Pinpoint the cell where the given text exists, returning its [X, Y] midpoint coordinate. 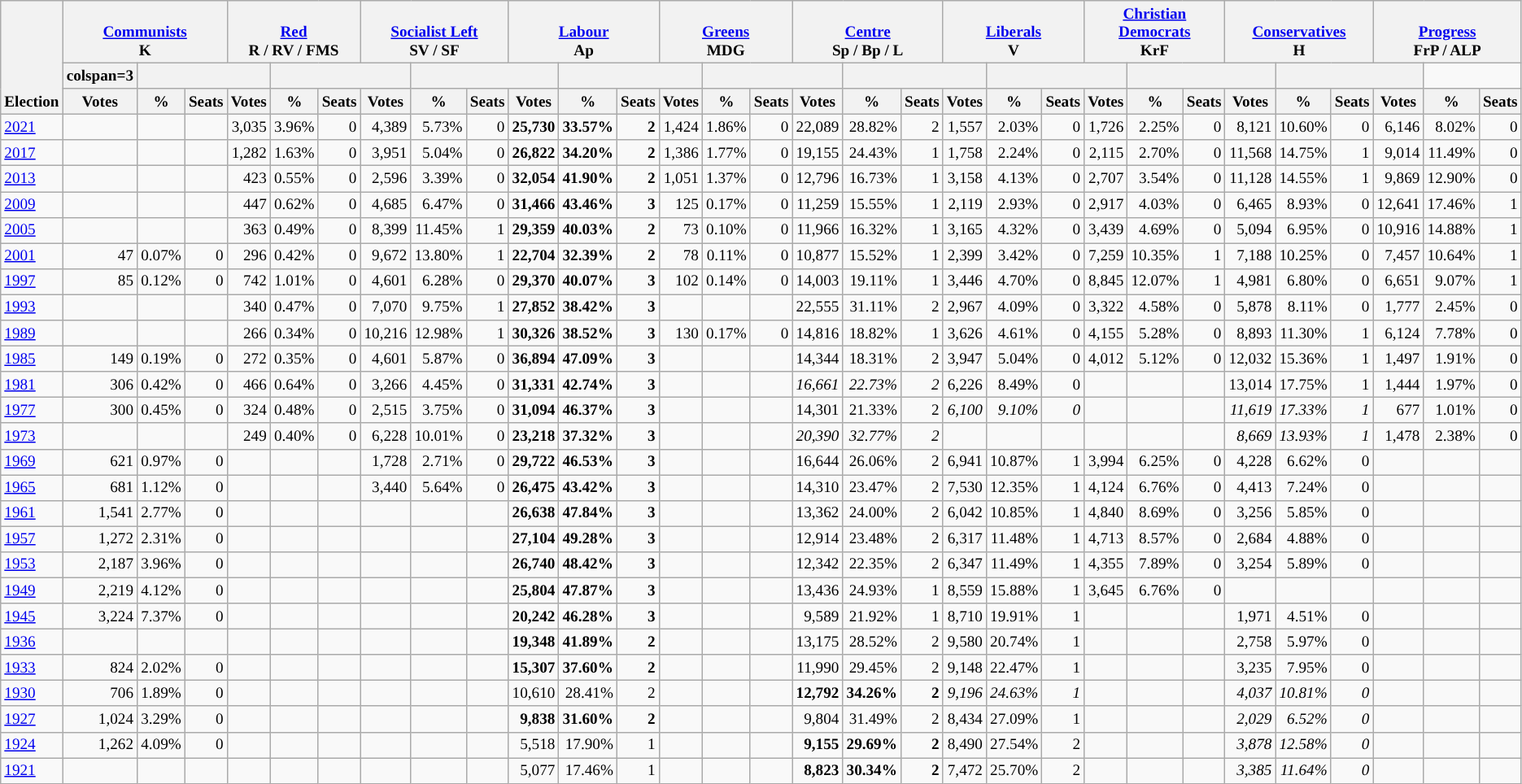
7,259 [1106, 256]
9.07% [1451, 281]
25,804 [534, 590]
1989 [32, 333]
46.37% [588, 411]
4.70% [1014, 281]
2009 [32, 204]
25.70% [1014, 770]
26,740 [534, 564]
3,256 [1250, 513]
447 [249, 204]
1.89% [161, 694]
1,051 [680, 179]
272 [249, 359]
2,515 [386, 411]
40.07% [588, 281]
3,235 [1250, 668]
9,148 [965, 668]
0.14% [726, 281]
249 [249, 436]
0.12% [161, 281]
3,165 [965, 230]
4,012 [1106, 359]
2017 [32, 153]
11.45% [438, 230]
14.88% [1451, 230]
5.73% [438, 127]
12,342 [818, 564]
6,100 [965, 411]
29.69% [872, 745]
78 [680, 256]
3,266 [386, 385]
324 [249, 411]
20.74% [1014, 642]
15,307 [534, 668]
2005 [32, 230]
8.69% [1155, 513]
33.57% [588, 127]
46.53% [588, 462]
1973 [32, 436]
296 [249, 256]
149 [100, 359]
6.28% [438, 281]
2,707 [1106, 179]
266 [249, 333]
9,196 [965, 694]
0.47% [294, 307]
4,037 [1250, 694]
23,218 [534, 436]
1981 [32, 385]
0.19% [161, 359]
2,219 [100, 590]
ProgressFrP / ALP [1447, 33]
19,155 [818, 153]
1936 [32, 642]
1921 [32, 770]
0.07% [161, 256]
0.64% [294, 385]
8,845 [1106, 281]
6,124 [1398, 333]
3,439 [1106, 230]
1957 [32, 539]
3.42% [1014, 256]
5.87% [438, 359]
26,638 [534, 513]
5.97% [1303, 642]
5.28% [1155, 333]
9.75% [438, 307]
11,128 [1250, 179]
1965 [32, 487]
340 [249, 307]
14,310 [818, 487]
37.60% [588, 668]
3,322 [1106, 307]
13,175 [818, 642]
1.12% [161, 487]
0.10% [726, 230]
27.54% [1014, 745]
22,704 [534, 256]
6.62% [1303, 462]
22.47% [1014, 668]
3.75% [438, 411]
6,651 [1398, 281]
4.32% [1014, 230]
8.93% [1303, 204]
LabourAp [584, 33]
6,317 [965, 539]
1993 [32, 307]
621 [100, 462]
742 [249, 281]
37.32% [588, 436]
3,878 [1250, 745]
3.29% [161, 719]
1945 [32, 616]
2,967 [965, 307]
1,497 [1398, 359]
17.75% [1303, 385]
706 [100, 694]
18.31% [872, 359]
28.82% [872, 127]
19,348 [534, 642]
29,359 [534, 230]
10,877 [818, 256]
10.81% [1303, 694]
3,224 [100, 616]
10.35% [1155, 256]
9,014 [1398, 153]
43.46% [588, 204]
38.42% [588, 307]
12.35% [1014, 487]
4.45% [438, 385]
7,530 [965, 487]
32.39% [588, 256]
363 [249, 230]
1933 [32, 668]
423 [249, 179]
13,436 [818, 590]
27,852 [534, 307]
1927 [32, 719]
2,115 [1106, 153]
32,054 [534, 179]
14,301 [818, 411]
6,347 [965, 564]
12,914 [818, 539]
14.55% [1303, 179]
3,994 [1106, 462]
15.55% [872, 204]
9,155 [818, 745]
21.92% [872, 616]
23.48% [872, 539]
2,684 [1250, 539]
12.98% [438, 333]
11.48% [1014, 539]
11,966 [818, 230]
2.77% [161, 513]
3,947 [965, 359]
38.52% [588, 333]
31,094 [534, 411]
1.86% [726, 127]
48.42% [588, 564]
1,541 [100, 513]
12,641 [1398, 204]
2.71% [438, 462]
8,121 [1250, 127]
1.91% [1451, 359]
ConservativesH [1299, 33]
1997 [32, 281]
3.39% [438, 179]
3,951 [386, 153]
29.45% [872, 668]
RedR / RV / FMS [294, 33]
6,042 [965, 513]
677 [1398, 411]
1,726 [1106, 127]
2.25% [1155, 127]
0.49% [294, 230]
7,188 [1250, 256]
42.74% [588, 385]
12,796 [818, 179]
466 [249, 385]
1949 [32, 590]
2,596 [386, 179]
10.01% [438, 436]
3,035 [249, 127]
22.73% [872, 385]
0.34% [294, 333]
8.02% [1451, 127]
1.97% [1451, 385]
2,029 [1250, 719]
30.34% [872, 770]
25,730 [534, 127]
15.88% [1014, 590]
6.95% [1303, 230]
3,626 [965, 333]
1,024 [100, 719]
22,089 [818, 127]
3,446 [965, 281]
21.33% [872, 411]
4,124 [1106, 487]
0.48% [294, 411]
8,893 [1250, 333]
8.11% [1303, 307]
2,399 [965, 256]
26,822 [534, 153]
0.11% [726, 256]
36,894 [534, 359]
11.30% [1303, 333]
34.26% [872, 694]
4,155 [1106, 333]
14,344 [818, 359]
9,838 [534, 719]
1,386 [680, 153]
24.43% [872, 153]
6,226 [965, 385]
73 [680, 230]
4,389 [386, 127]
colspan=3 [100, 76]
31.11% [872, 307]
23.47% [872, 487]
20,390 [818, 436]
2.03% [1014, 127]
47.84% [588, 513]
1,557 [965, 127]
1,444 [1398, 385]
12.07% [1155, 281]
8,823 [818, 770]
1.37% [726, 179]
4.58% [1155, 307]
1,728 [386, 462]
29,370 [534, 281]
2.45% [1451, 307]
4,840 [1106, 513]
46.28% [588, 616]
22.35% [872, 564]
31,331 [534, 385]
4,413 [1250, 487]
40.03% [588, 230]
1977 [32, 411]
17.90% [588, 745]
0.97% [161, 462]
16,644 [818, 462]
27.09% [1014, 719]
1,971 [1250, 616]
3,254 [1250, 564]
4.03% [1155, 204]
26,475 [534, 487]
9,869 [1398, 179]
10.64% [1451, 256]
47.09% [588, 359]
15.36% [1303, 359]
0.55% [294, 179]
4.61% [1014, 333]
10.25% [1303, 256]
12,792 [818, 694]
7.24% [1303, 487]
LiberalsV [1014, 33]
2,917 [1106, 204]
11,568 [1250, 153]
9,589 [818, 616]
2,187 [100, 564]
43.42% [588, 487]
0.62% [294, 204]
49.28% [588, 539]
1924 [32, 745]
4,713 [1106, 539]
300 [100, 411]
12.58% [1303, 745]
0.40% [294, 436]
11,619 [1250, 411]
9.10% [1014, 411]
8,490 [965, 745]
3.54% [1155, 179]
6.80% [1303, 281]
5.64% [438, 487]
824 [100, 668]
9,672 [386, 256]
5,077 [534, 770]
1.77% [726, 153]
6,465 [1250, 204]
13.80% [438, 256]
125 [680, 204]
8,399 [386, 230]
7,472 [965, 770]
3,645 [1106, 590]
681 [100, 487]
34.20% [588, 153]
14.75% [1303, 153]
2,119 [965, 204]
28.41% [588, 694]
26.06% [872, 462]
2.31% [161, 539]
8.57% [1155, 539]
12,032 [1250, 359]
7.37% [161, 616]
11,990 [818, 668]
1,272 [100, 539]
41.89% [588, 642]
5.85% [1303, 513]
3,385 [1250, 770]
4.88% [1303, 539]
4.69% [1155, 230]
85 [100, 281]
4,981 [1250, 281]
7.89% [1155, 564]
13,362 [818, 513]
9,804 [818, 719]
4,355 [1106, 564]
7.78% [1451, 333]
2001 [32, 256]
9,580 [965, 642]
306 [100, 385]
41.90% [588, 179]
20,242 [534, 616]
10.87% [1014, 462]
10.60% [1303, 127]
102 [680, 281]
13,014 [1250, 385]
1953 [32, 564]
24.00% [872, 513]
4.13% [1014, 179]
13.93% [1303, 436]
8,669 [1250, 436]
8,559 [965, 590]
10,216 [386, 333]
1,758 [965, 153]
1,424 [680, 127]
2.02% [161, 668]
130 [680, 333]
19.91% [1014, 616]
10,916 [1398, 230]
22,555 [818, 307]
2,758 [1250, 642]
3,158 [965, 179]
19.11% [872, 281]
0.45% [161, 411]
6.52% [1303, 719]
12.90% [1451, 179]
1969 [32, 462]
6,146 [1398, 127]
11,259 [818, 204]
28.52% [872, 642]
14,003 [818, 281]
17.33% [1303, 411]
24.93% [872, 590]
31.49% [872, 719]
10,610 [534, 694]
6,941 [965, 462]
4.51% [1303, 616]
Election [32, 58]
ChristianDemocratsKrF [1155, 33]
6,228 [386, 436]
4,228 [1250, 462]
11.64% [1303, 770]
16.32% [872, 230]
1,262 [100, 745]
27,104 [534, 539]
24.63% [1014, 694]
1930 [32, 694]
0.35% [294, 359]
Socialist LeftSV / SF [434, 33]
GreensMDG [726, 33]
5,094 [1250, 230]
29,722 [534, 462]
8,434 [965, 719]
47.87% [588, 590]
16,661 [818, 385]
2.24% [1014, 153]
2.70% [1155, 153]
1985 [32, 359]
6.25% [1155, 462]
5.89% [1303, 564]
14,816 [818, 333]
5,878 [1250, 307]
1,282 [249, 153]
5.12% [1155, 359]
4,685 [386, 204]
16.73% [872, 179]
2021 [32, 127]
8,710 [965, 616]
31.60% [588, 719]
7,457 [1398, 256]
2.38% [1451, 436]
1.63% [294, 153]
CommunistsK [145, 33]
10.85% [1014, 513]
7.95% [1303, 668]
32.77% [872, 436]
30,326 [534, 333]
4.12% [161, 590]
2.93% [1014, 204]
5,518 [534, 745]
47 [100, 256]
7,070 [386, 307]
CentreSp / Bp / L [867, 33]
8.49% [1014, 385]
3,440 [386, 487]
18.82% [872, 333]
6.47% [438, 204]
31,466 [534, 204]
1961 [32, 513]
15.52% [872, 256]
2013 [32, 179]
1,478 [1398, 436]
1,777 [1398, 307]
